Locate the cell with the specified text and output its [X, Y] center coordinate. 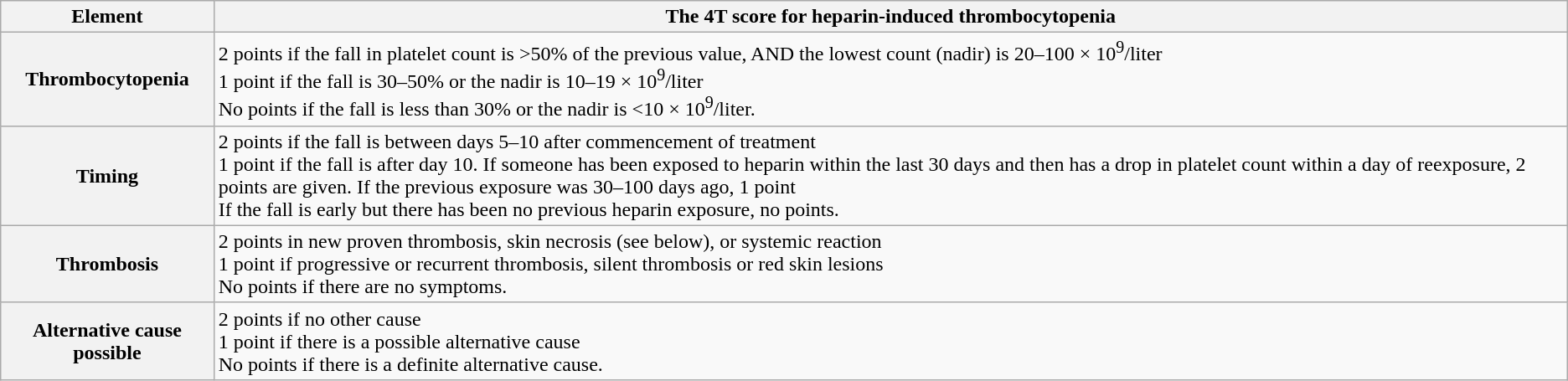
2 points if no other cause1 point if there is a possible alternative causeNo points if there is a definite alternative cause. [890, 341]
The 4T score for heparin-induced thrombocytopenia [890, 17]
Timing [107, 176]
Thrombocytopenia [107, 80]
Alternative cause possible [107, 341]
Element [107, 17]
Thrombosis [107, 264]
